Detect which cell encompasses the target text, then output its (X, Y) center coordinate. 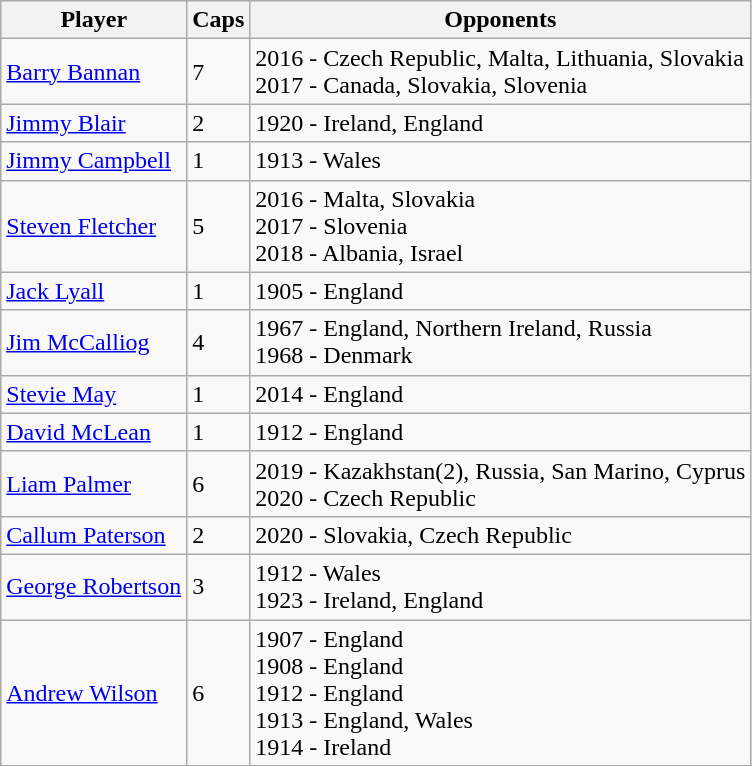
Liam Palmer (94, 484)
2020 - Slovakia, Czech Republic (500, 535)
Jimmy Campbell (94, 161)
2016 - Malta, Slovakia2017 - Slovenia2018 - Albania, Israel (500, 226)
Player (94, 20)
Jack Lyall (94, 291)
1907 - England1908 - England1912 - England1913 - England, Wales1914 - Ireland (500, 693)
Opponents (500, 20)
1967 - England, Northern Ireland, Russia1968 - Denmark (500, 342)
5 (218, 226)
Barry Bannan (94, 72)
1905 - England (500, 291)
1912 - England (500, 432)
Callum Paterson (94, 535)
4 (218, 342)
Jim McCalliog (94, 342)
Steven Fletcher (94, 226)
1912 - Wales1923 - Ireland, England (500, 586)
2016 - Czech Republic, Malta, Lithuania, Slovakia2017 - Canada, Slovakia, Slovenia (500, 72)
2019 - Kazakhstan(2), Russia, San Marino, Cyprus2020 - Czech Republic (500, 484)
David McLean (94, 432)
Stevie May (94, 394)
1920 - Ireland, England (500, 123)
7 (218, 72)
Caps (218, 20)
George Robertson (94, 586)
3 (218, 586)
1913 - Wales (500, 161)
Jimmy Blair (94, 123)
2014 - England (500, 394)
Andrew Wilson (94, 693)
